Return the (x, y) coordinate for the center point of the cell that contains the specified text.  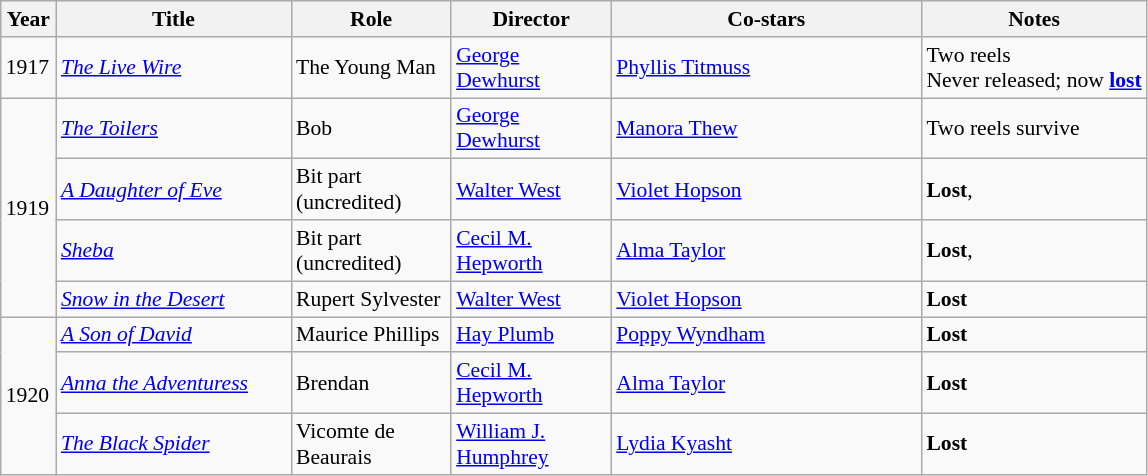
The Toilers (174, 128)
The Young Man (371, 68)
The Live Wire (174, 68)
Brendan (371, 384)
Anna the Adventuress (174, 384)
1920 (28, 396)
Year (28, 19)
Vicomte de Beaurais (371, 444)
The Black Spider (174, 444)
A Son of David (174, 335)
Rupert Sylvester (371, 299)
Notes (1034, 19)
Manora Thew (766, 128)
Lydia Kyasht (766, 444)
Maurice Phillips (371, 335)
Title (174, 19)
Two reels survive (1034, 128)
Hay Plumb (531, 335)
Director (531, 19)
Poppy Wyndham (766, 335)
1919 (28, 208)
Co-stars (766, 19)
William J. Humphrey (531, 444)
1917 (28, 68)
Role (371, 19)
Two reelsNever released; now lost (1034, 68)
A Daughter of Eve (174, 190)
Phyllis Titmuss (766, 68)
Bob (371, 128)
Sheba (174, 250)
Snow in the Desert (174, 299)
